Locate the cell with the specified text and output its [x, y] center coordinate. 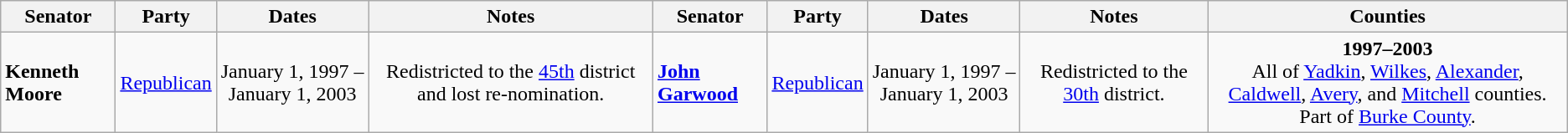
Kenneth Moore [59, 82]
Redistricted to the 30th district. [1114, 82]
John Garwood [709, 82]
1997–2003 All of Yadkin, Wilkes, Alexander, Caldwell, Avery, and Mitchell counties. Part of Burke County. [1387, 82]
Redistricted to the 45th district and lost re-nomination. [511, 82]
Counties [1387, 17]
